For the text-containing cell, return its midpoint in (x, y) coordinate format. 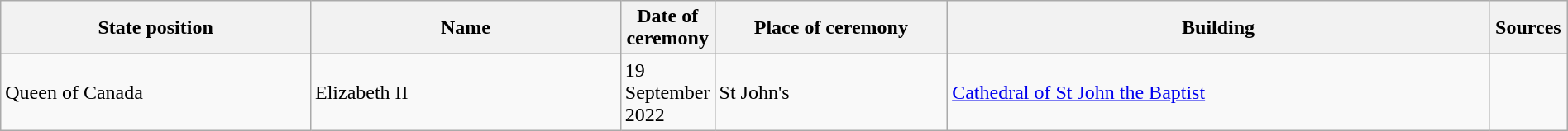
State position (155, 28)
Date of ceremony (667, 28)
19 September 2022 (667, 92)
Name (465, 28)
St John's (831, 92)
Place of ceremony (831, 28)
Sources (1528, 28)
Building (1219, 28)
Elizabeth II (465, 92)
Queen of Canada (155, 92)
Cathedral of St John the Baptist (1219, 92)
